Scan for the cell matching the given text and deliver its [x, y] coordinate at center. 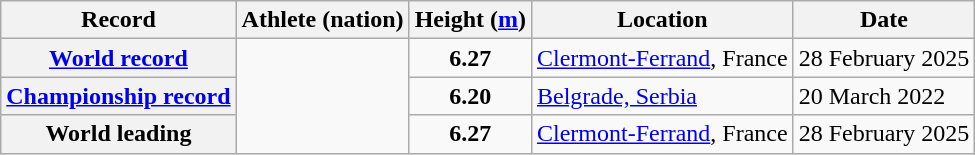
Location [662, 20]
Height (m) [470, 20]
Record [118, 20]
World leading [118, 134]
Championship record [118, 96]
Belgrade, Serbia [662, 96]
Date [884, 20]
20 March 2022 [884, 96]
World record [118, 58]
6.20 [470, 96]
Athlete (nation) [322, 20]
